Extract the (x, y) coordinate from the center of the cell holding the provided text.  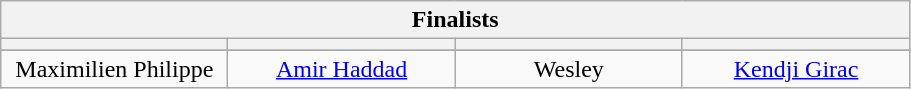
Kendji Girac (796, 69)
Maximilien Philippe (114, 69)
Finalists (456, 20)
Amir Haddad (342, 69)
Wesley (568, 69)
